From the cell containing the given text, extract its center point as [X, Y] coordinate. 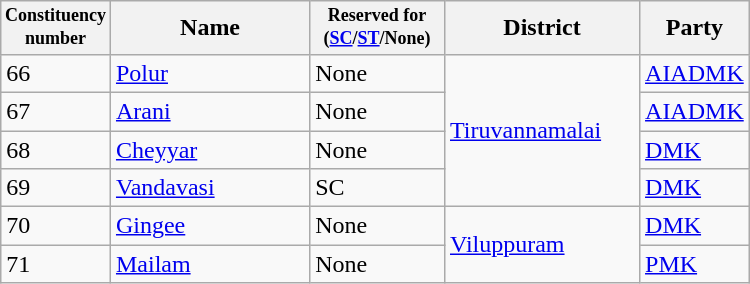
Viluppuram [542, 245]
66 [56, 73]
71 [56, 264]
Cheyyar [210, 150]
Arani [210, 111]
69 [56, 188]
68 [56, 150]
Polur [210, 73]
Tiruvannamalai [542, 130]
SC [378, 188]
Party [695, 28]
70 [56, 226]
Vandavasi [210, 188]
Gingee [210, 226]
District [542, 28]
Reserved for (SC/ST/None) [378, 28]
Name [210, 28]
67 [56, 111]
Mailam [210, 264]
PMK [695, 264]
Constituency number [56, 28]
